Detect which cell encompasses the target text, then output its [x, y] center coordinate. 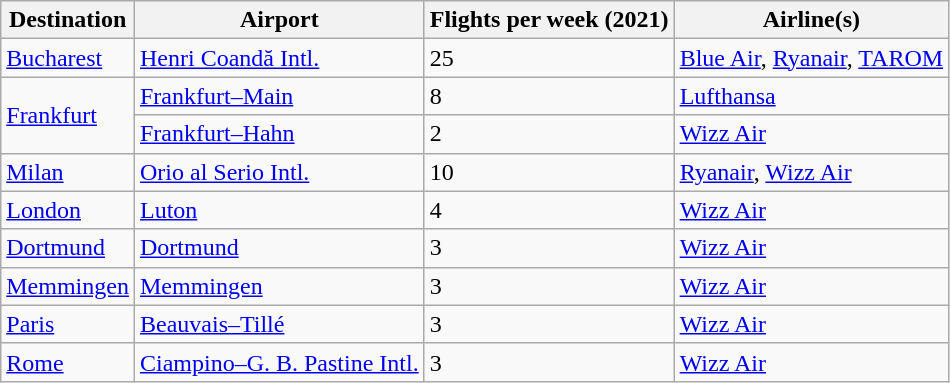
Airport [279, 20]
Henri Coandă Intl. [279, 58]
Frankfurt–Main [279, 96]
Airline(s) [811, 20]
Ryanair, Wizz Air [811, 172]
London [68, 210]
Destination [68, 20]
Milan [68, 172]
10 [549, 172]
Paris [68, 324]
2 [549, 134]
Luton [279, 210]
25 [549, 58]
Rome [68, 362]
Frankfurt [68, 115]
8 [549, 96]
Orio al Serio Intl. [279, 172]
Beauvais–Tillé [279, 324]
Flights per week (2021) [549, 20]
4 [549, 210]
Frankfurt–Hahn [279, 134]
Lufthansa [811, 96]
Ciampino–G. B. Pastine Intl. [279, 362]
Bucharest [68, 58]
Blue Air, Ryanair, TAROM [811, 58]
